Capture the cell that displays the provided text and extract its [x, y] central coordinate. 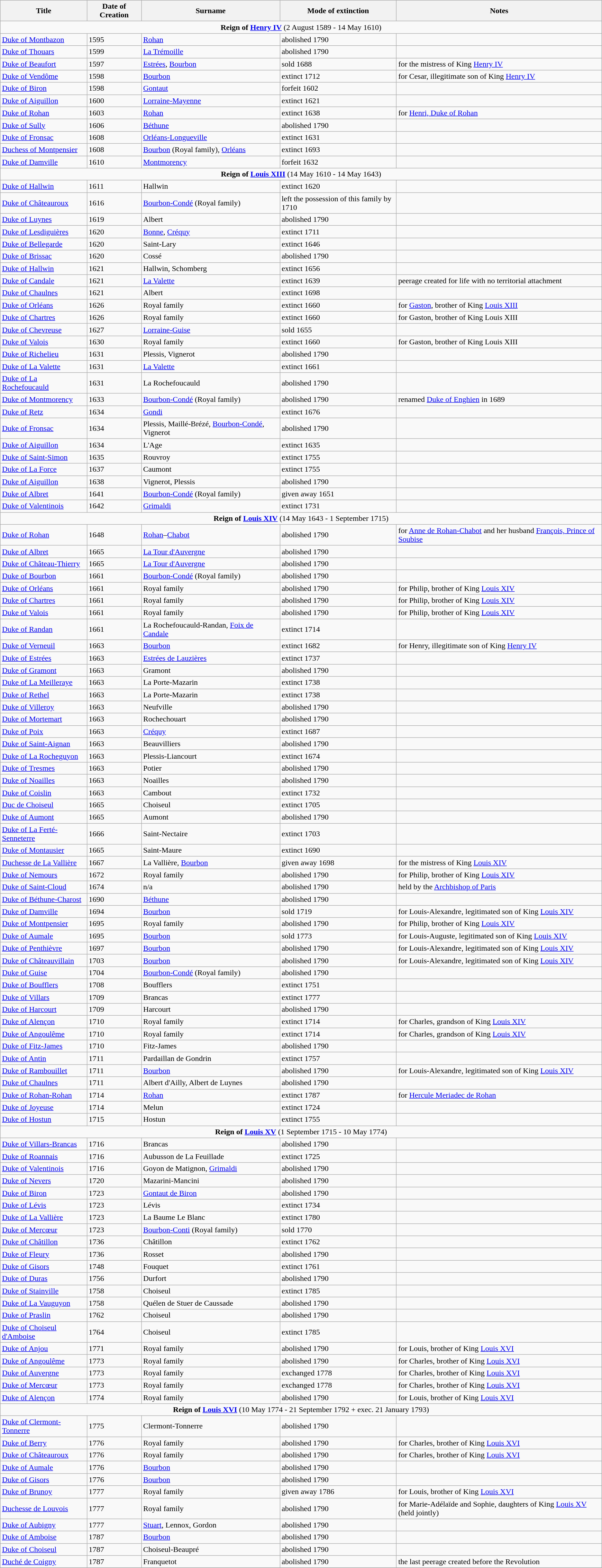
for Cesar, illegitimate son of King Henry IV [499, 76]
Grimaldi [211, 506]
Duke of Clermont-Tonnerre [44, 1426]
Lévis [211, 1205]
extinct 1761 [338, 1266]
Duke of Béthune-Charost [44, 899]
Duke of Thouars [44, 52]
1708 [114, 985]
Surname [211, 11]
Rohan–Chabot [211, 535]
Reign of Louis XV (1 September 1715 - 10 May 1774) [301, 1132]
Duke of Villars-Brancas [44, 1144]
forfeit 1632 [338, 162]
Duke of Guise [44, 973]
Bourbon (Royal family), Orléans [211, 150]
1694 [114, 911]
Duke of Richelieu [44, 354]
held by the Archbishop of Paris [499, 887]
Duke of La Valette [44, 366]
Duke of Penthièvre [44, 948]
the last peerage created before the Revolution [499, 1562]
Duke of Boufflers [44, 985]
Saint-Nectaire [211, 834]
Duke of Coislin [44, 793]
extinct 1682 [338, 646]
Aumont [211, 817]
for the mistress of King Louis XIV [499, 863]
Fouquet [211, 1266]
Duke of Nemours [44, 875]
Duke of La Rocheguyon [44, 756]
Duke of Candale [44, 281]
Lorraine-Guise [211, 330]
extinct 1711 [338, 232]
Reign of Louis XVI (10 May 1774 - 21 September 1792 + exec. 21 January 1793) [301, 1410]
extinct 1732 [338, 793]
Duke of Nevers [44, 1181]
Duke of Gramont [44, 670]
Pardaillan de Gondrin [211, 1058]
forfeit 1602 [338, 88]
Duke of Duras [44, 1279]
Caumont [211, 469]
Duke of Rethel [44, 695]
extinct 1635 [338, 445]
1642 [114, 506]
for Anne de Rohan-Chabot and her husband François, Prince of Soubise [499, 535]
Duke of Fleury [44, 1254]
Neufville [211, 707]
extinct 1674 [338, 756]
Duke of Antin [44, 1058]
for Henry, illegitimate son of King Henry IV [499, 646]
Duke of Auvergne [44, 1373]
sold 1773 [338, 936]
Duke of Villars [44, 997]
Bonne, Créquy [211, 232]
Beauvilliers [211, 744]
Cambout [211, 793]
Gontaut de Biron [211, 1193]
extinct 1780 [338, 1218]
extinct 1777 [338, 997]
1638 [114, 482]
Plessis, Vignerot [211, 354]
Duke of Vendôme [44, 76]
extinct 1693 [338, 150]
La Trémoille [211, 52]
Duke of Saint-Simon [44, 457]
given away 1651 [338, 494]
Duchess of Montpensier [44, 150]
Boufflers [211, 985]
1774 [114, 1398]
Choiseul-Beaupré [211, 1549]
Gramont [211, 670]
Duke of La Ferté-Senneterre [44, 834]
Noailles [211, 780]
for Marie-Adélaïde and Sophie, daughters of King Louis XV (held jointly) [499, 1509]
left the possession of this family by 1710 [338, 203]
extinct 1620 [338, 186]
Duke of Villeroy [44, 707]
Duchesse de La Vallière [44, 863]
La Rochefoucauld-Randan, Foix de Candale [211, 630]
Franquetot [211, 1562]
extinct 1631 [338, 137]
for Louis-Auguste, legitimated son of King Louis XIV [499, 936]
sold 1719 [338, 911]
peerage created for life with no territorial attachment [499, 281]
n/a [211, 887]
extinct 1621 [338, 101]
Albert d'Ailly, Albert de Luynes [211, 1083]
Duke of La Vallière [44, 1218]
1690 [114, 899]
Duke of Mortemart [44, 719]
extinct 1724 [338, 1107]
extinct 1751 [338, 985]
La Rochefoucauld [211, 383]
Duke of Berry [44, 1443]
Harcourt [211, 1010]
Estrées de Lauzières [211, 658]
1764 [114, 1332]
extinct 1661 [338, 366]
Duke of Brissac [44, 256]
for Hercule Meriadec de Rohan [499, 1095]
Duke of La Rochefoucauld [44, 383]
1603 [114, 113]
Duke of Verneuil [44, 646]
1756 [114, 1279]
1648 [114, 535]
1627 [114, 330]
Duke of Châtillon [44, 1242]
extinct 1690 [338, 850]
1697 [114, 948]
1666 [114, 834]
Châtillon [211, 1242]
1748 [114, 1266]
1771 [114, 1348]
Date of Creation [114, 11]
Lorraine-Mayenne [211, 101]
Saint-Maure [211, 850]
extinct 1734 [338, 1205]
1633 [114, 400]
Duke of Estrées [44, 658]
Duke of Stainville [44, 1291]
sold 1655 [338, 330]
Duke of Anjou [44, 1348]
Duke of La Vauguyon [44, 1303]
Duke of Sully [44, 125]
Duke of Retz [44, 412]
Duke of Bellegarde [44, 244]
1600 [114, 101]
1775 [114, 1426]
Duché de Coigny [44, 1562]
Gondi [211, 412]
1674 [114, 887]
1606 [114, 125]
1635 [114, 457]
Rosset [211, 1254]
sold 1770 [338, 1230]
extinct 1638 [338, 113]
given away 1786 [338, 1492]
Duke of Rohan-Rohan [44, 1095]
1637 [114, 469]
Hallwin, Schomberg [211, 268]
1630 [114, 342]
Duke of Aubigny [44, 1525]
extinct 1725 [338, 1156]
Melun [211, 1107]
Duke of Amboise [44, 1537]
Duke of Aumont [44, 817]
extinct 1646 [338, 244]
for the mistress of King Henry IV [499, 64]
Duke of Brunoy [44, 1492]
Estrées, Bourbon [211, 64]
Duke of Praslin [44, 1315]
extinct 1687 [338, 731]
Duke of Choiseul d'Amboise [44, 1332]
Notes [499, 11]
Duke of Lévis [44, 1205]
Durfort [211, 1279]
extinct 1656 [338, 268]
Duke of Montbazon [44, 40]
Reign of Louis XIV (14 May 1643 - 1 September 1715) [301, 518]
La Baume Le Blanc [211, 1218]
Fitz-James [211, 1046]
1703 [114, 960]
Plessis, Maillé-Brézé, Bourbon-Condé, Vignerot [211, 428]
Duke of Choiseul [44, 1549]
Duke of Montpensier [44, 924]
Duke of Montausier [44, 850]
Duke of Hostun [44, 1119]
1611 [114, 186]
Créquy [211, 731]
La Vallière, Bourbon [211, 863]
Duke of Fitz-James [44, 1046]
Potier [211, 768]
Duc de Choiseul [44, 805]
1720 [114, 1181]
Duke of Joyeuse [44, 1107]
1672 [114, 875]
extinct 1762 [338, 1242]
1704 [114, 973]
Bourbon-Conti (Royal family) [211, 1230]
Duke of Rambouillet [44, 1071]
Duke of Château-Thierry [44, 564]
Mode of extinction [338, 11]
Duke of Saint-Cloud [44, 887]
1610 [114, 162]
extinct 1737 [338, 658]
Title [44, 11]
Reign of Louis XIII (14 May 1610 - 14 May 1643) [301, 174]
extinct 1703 [338, 834]
1595 [114, 40]
renamed Duke of Enghien in 1689 [499, 400]
extinct 1712 [338, 76]
Vignerot, Plessis [211, 482]
extinct 1731 [338, 506]
1599 [114, 52]
Duchesse de Louvois [44, 1509]
Duke of Montmorency [44, 400]
Rouvroy [211, 457]
Cossé [211, 256]
Duke of La Force [44, 469]
Clermont-Tonnerre [211, 1426]
extinct 1676 [338, 412]
Montmorency [211, 162]
Aubusson de La Feuillade [211, 1156]
Duke of Poix [44, 731]
1641 [114, 494]
Mazarini-Mancini [211, 1181]
Hostun [211, 1119]
1597 [114, 64]
Quélen de Stuer de Caussade [211, 1303]
1616 [114, 203]
Duke of Luynes [44, 220]
Stuart, Lennox, Gordon [211, 1525]
Goyon de Matignon, Grimaldi [211, 1168]
for Henri, Duke of Rohan [499, 113]
Orléans-Longueville [211, 137]
Duke of Noailles [44, 780]
given away 1698 [338, 863]
1715 [114, 1119]
1762 [114, 1315]
1667 [114, 863]
Gontaut [211, 88]
Duke of Randan [44, 630]
extinct 1698 [338, 293]
extinct 1705 [338, 805]
Duke of Chevreuse [44, 330]
Duke of Tresmes [44, 768]
Duke of Beaufort [44, 64]
Duke of Roannais [44, 1156]
Hallwin [211, 186]
Duke of Châteauvillain [44, 960]
L'Age [211, 445]
Duke of Bourbon [44, 576]
Duke of La Meilleraye [44, 683]
Saint-Lary [211, 244]
Duke of Lesdiguières [44, 232]
extinct 1639 [338, 281]
1619 [114, 220]
extinct 1757 [338, 1058]
Duke of Harcourt [44, 1010]
Duke of Saint-Aignan [44, 744]
Plessis-Liancourt [211, 756]
sold 1688 [338, 64]
Rochechouart [211, 719]
extinct 1787 [338, 1095]
Reign of Henry IV (2 August 1589 - 14 May 1610) [301, 27]
